Return the (x, y) coordinate for the center point of the cell that contains the specified text.  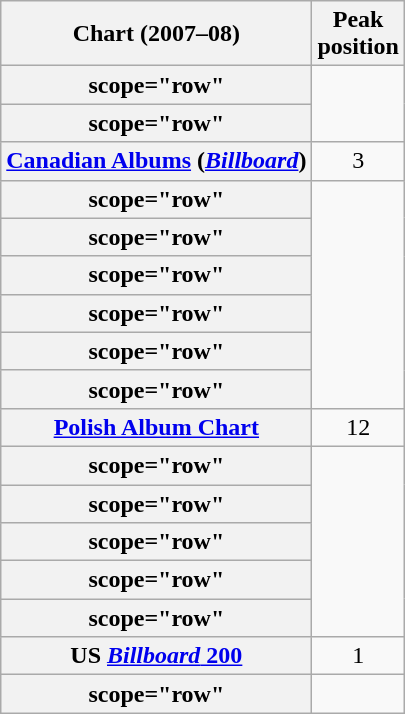
1 (358, 656)
Polish Album Chart (156, 427)
12 (358, 427)
Peakposition (358, 34)
Chart (2007–08) (156, 34)
Canadian Albums (Billboard) (156, 161)
3 (358, 161)
US Billboard 200 (156, 656)
